Scan for the cell matching the given text and deliver its (X, Y) coordinate at center. 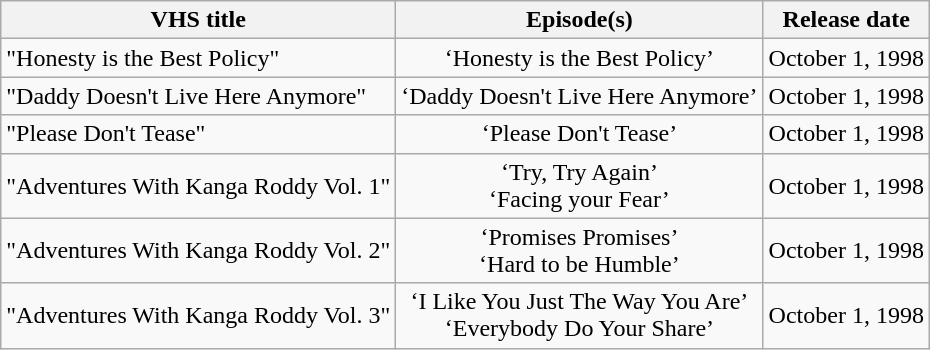
"Adventures With Kanga Roddy Vol. 1" (198, 186)
‘Try, Try Again’‘Facing your Fear’ (580, 186)
Release date (846, 20)
‘Daddy Doesn't Live Here Anymore’ (580, 96)
‘Please Don't Tease’ (580, 134)
Episode(s) (580, 20)
‘Promises Promises’‘Hard to be Humble’ (580, 250)
"Please Don't Tease" (198, 134)
"Adventures With Kanga Roddy Vol. 3" (198, 316)
"Daddy Doesn't Live Here Anymore" (198, 96)
VHS title (198, 20)
‘I Like You Just The Way You Are’‘Everybody Do Your Share’ (580, 316)
"Honesty is the Best Policy" (198, 58)
‘Honesty is the Best Policy’ (580, 58)
"Adventures With Kanga Roddy Vol. 2" (198, 250)
